Pinpoint the cell where the given text exists, returning its (x, y) midpoint coordinate. 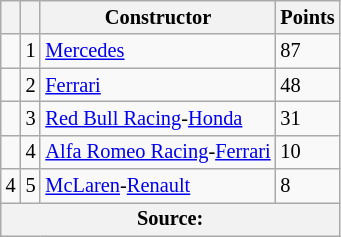
Ferrari (158, 85)
Constructor (158, 17)
5 (31, 186)
Points (308, 17)
Alfa Romeo Racing-Ferrari (158, 152)
2 (31, 85)
3 (31, 118)
10 (308, 152)
Red Bull Racing-Honda (158, 118)
8 (308, 186)
Mercedes (158, 51)
1 (31, 51)
Source: (170, 219)
87 (308, 51)
48 (308, 85)
McLaren-Renault (158, 186)
31 (308, 118)
